Detect which cell encompasses the target text, then output its (X, Y) center coordinate. 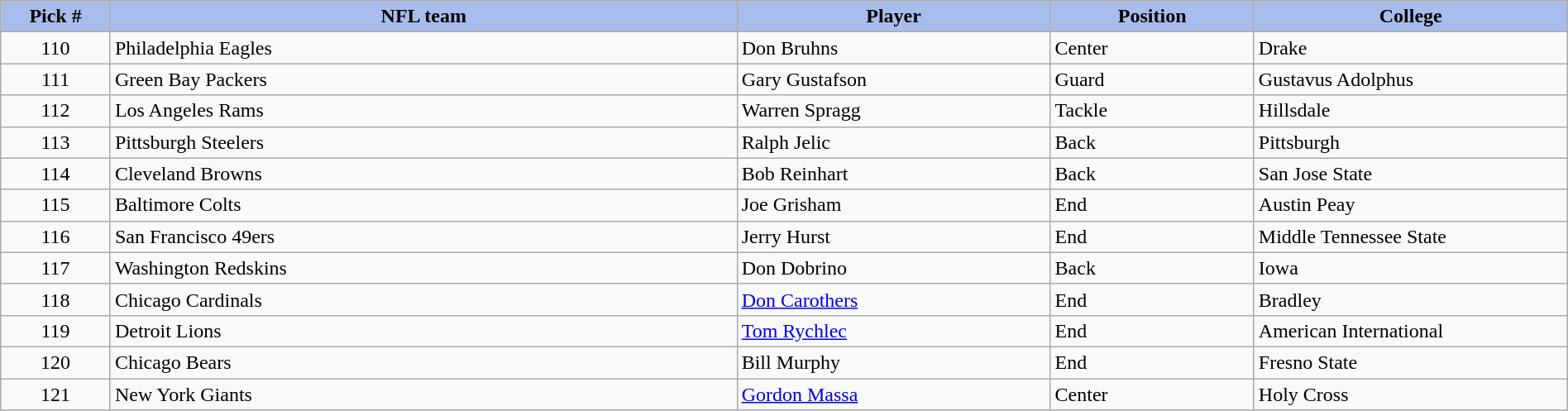
114 (56, 174)
Pick # (56, 17)
113 (56, 142)
Pittsburgh Steelers (423, 142)
Green Bay Packers (423, 79)
Bob Reinhart (893, 174)
112 (56, 111)
Don Bruhns (893, 48)
Don Dobrino (893, 268)
118 (56, 299)
San Jose State (1411, 174)
119 (56, 331)
121 (56, 394)
Washington Redskins (423, 268)
Joe Grisham (893, 205)
NFL team (423, 17)
Iowa (1411, 268)
117 (56, 268)
Gordon Massa (893, 394)
Philadelphia Eagles (423, 48)
New York Giants (423, 394)
Jerry Hurst (893, 237)
Hillsdale (1411, 111)
Bradley (1411, 299)
Tom Rychlec (893, 331)
Cleveland Browns (423, 174)
120 (56, 362)
110 (56, 48)
Position (1152, 17)
Drake (1411, 48)
Gary Gustafson (893, 79)
111 (56, 79)
Gustavus Adolphus (1411, 79)
115 (56, 205)
Warren Spragg (893, 111)
Don Carothers (893, 299)
116 (56, 237)
Guard (1152, 79)
Player (893, 17)
American International (1411, 331)
Middle Tennessee State (1411, 237)
Pittsburgh (1411, 142)
Los Angeles Rams (423, 111)
Detroit Lions (423, 331)
Austin Peay (1411, 205)
San Francisco 49ers (423, 237)
Tackle (1152, 111)
Holy Cross (1411, 394)
Chicago Bears (423, 362)
Ralph Jelic (893, 142)
Chicago Cardinals (423, 299)
Bill Murphy (893, 362)
Fresno State (1411, 362)
Baltimore Colts (423, 205)
College (1411, 17)
